Identify which cell holds the provided text, then report its (x, y) central coordinate. 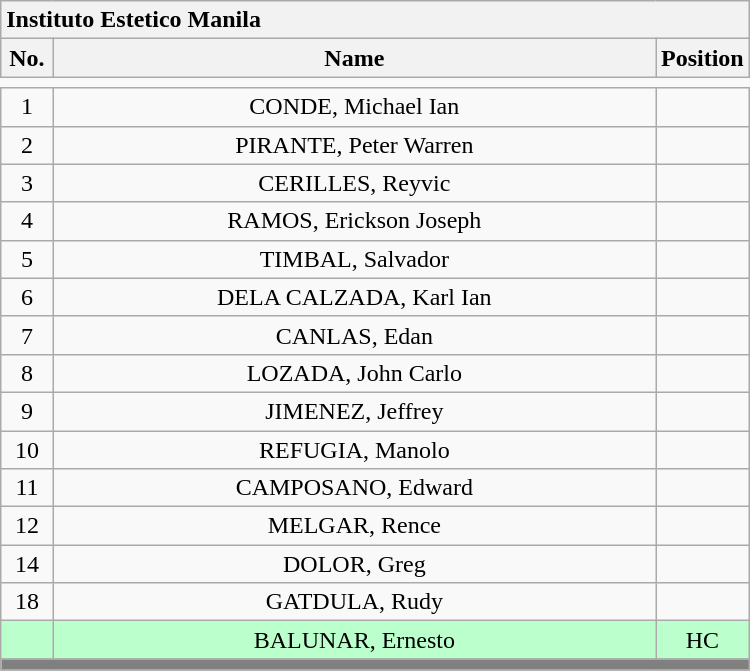
HC (703, 640)
5 (27, 259)
CONDE, Michael Ian (354, 107)
PIRANTE, Peter Warren (354, 145)
Instituto Estetico Manila (375, 20)
CAMPOSANO, Edward (354, 488)
9 (27, 411)
3 (27, 183)
Position (703, 58)
2 (27, 145)
MELGAR, Rence (354, 526)
No. (27, 58)
14 (27, 564)
1 (27, 107)
BALUNAR, Ernesto (354, 640)
CERILLES, Reyvic (354, 183)
JIMENEZ, Jeffrey (354, 411)
REFUGIA, Manolo (354, 449)
RAMOS, Erickson Joseph (354, 221)
7 (27, 335)
CANLAS, Edan (354, 335)
GATDULA, Rudy (354, 602)
DOLOR, Greg (354, 564)
12 (27, 526)
18 (27, 602)
6 (27, 297)
DELA CALZADA, Karl Ian (354, 297)
Name (354, 58)
11 (27, 488)
10 (27, 449)
TIMBAL, Salvador (354, 259)
4 (27, 221)
LOZADA, John Carlo (354, 373)
8 (27, 373)
